Determine the (x, y) coordinate at the center of the cell enclosing the given text.  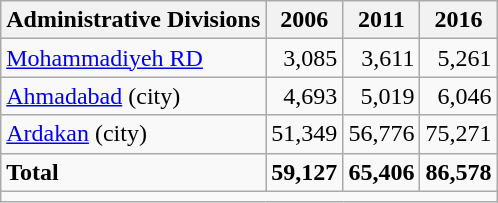
65,406 (382, 172)
Administrative Divisions (134, 20)
75,271 (458, 134)
51,349 (304, 134)
4,693 (304, 96)
Total (134, 172)
5,019 (382, 96)
56,776 (382, 134)
5,261 (458, 58)
Ahmadabad (city) (134, 96)
Mohammadiyeh RD (134, 58)
59,127 (304, 172)
3,611 (382, 58)
2006 (304, 20)
Ardakan (city) (134, 134)
6,046 (458, 96)
2011 (382, 20)
86,578 (458, 172)
3,085 (304, 58)
2016 (458, 20)
